For the text-containing cell, return its midpoint in [x, y] coordinate format. 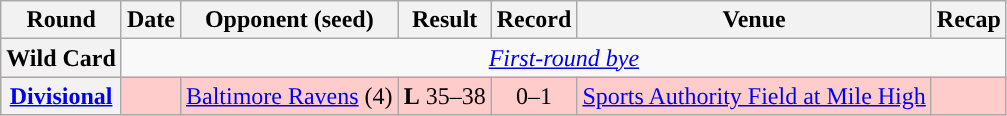
Venue [754, 20]
Recap [968, 20]
Divisional [62, 96]
Record [534, 20]
Result [444, 20]
Sports Authority Field at Mile High [754, 96]
Wild Card [62, 58]
Date [150, 20]
Round [62, 20]
First-round bye [564, 58]
Baltimore Ravens (4) [289, 96]
L 35–38 [444, 96]
Opponent (seed) [289, 20]
0–1 [534, 96]
